Output the (x, y) coordinate of the center of the cell containing the given text.  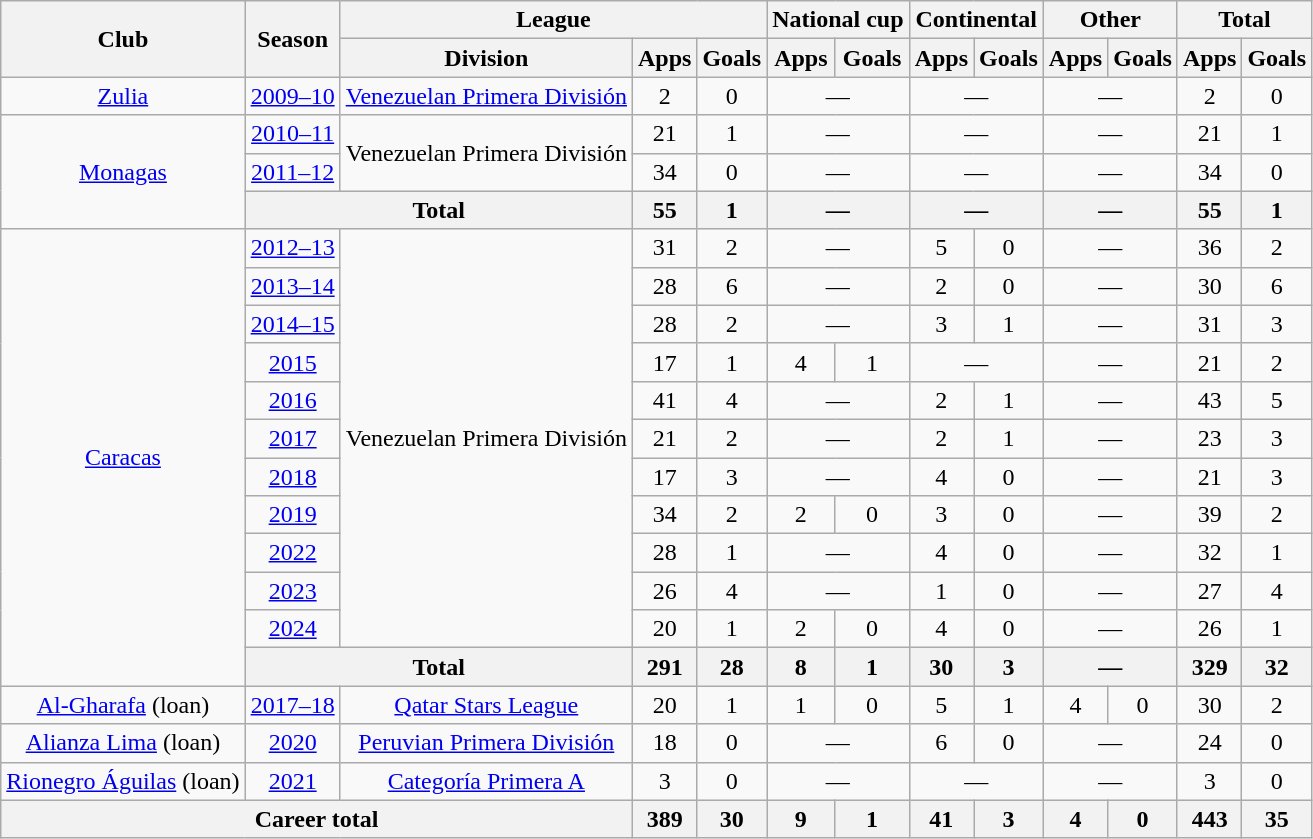
39 (1209, 515)
35 (1277, 819)
Club (123, 39)
2020 (292, 743)
Monagas (123, 172)
2013–14 (292, 286)
National cup (838, 20)
2018 (292, 477)
389 (664, 819)
Career total (317, 819)
2017 (292, 438)
2021 (292, 781)
2011–12 (292, 172)
Other (1110, 20)
18 (664, 743)
Peruvian Primera División (486, 743)
2016 (292, 400)
2014–15 (292, 324)
League (553, 20)
Zulia (123, 96)
23 (1209, 438)
24 (1209, 743)
36 (1209, 248)
2023 (292, 591)
2022 (292, 553)
2017–18 (292, 705)
Division (486, 58)
Rionegro Águilas (loan) (123, 781)
Alianza Lima (loan) (123, 743)
2019 (292, 515)
Continental (976, 20)
329 (1209, 667)
27 (1209, 591)
8 (801, 667)
Season (292, 39)
Qatar Stars League (486, 705)
443 (1209, 819)
Caracas (123, 458)
2015 (292, 362)
Al-Gharafa (loan) (123, 705)
2024 (292, 629)
9 (801, 819)
2009–10 (292, 96)
43 (1209, 400)
291 (664, 667)
Categoría Primera A (486, 781)
2010–11 (292, 134)
2012–13 (292, 248)
